Pinpoint the cell where the given text exists, returning its (x, y) midpoint coordinate. 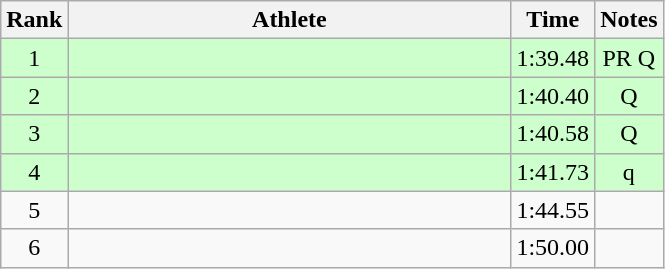
1:40.40 (553, 96)
4 (34, 172)
1:40.58 (553, 134)
1:50.00 (553, 248)
1:41.73 (553, 172)
1:44.55 (553, 210)
6 (34, 248)
PR Q (629, 58)
Time (553, 20)
Rank (34, 20)
q (629, 172)
2 (34, 96)
5 (34, 210)
3 (34, 134)
1:39.48 (553, 58)
Athlete (290, 20)
Notes (629, 20)
1 (34, 58)
